Return (x, y) of the center of cell containing provided text 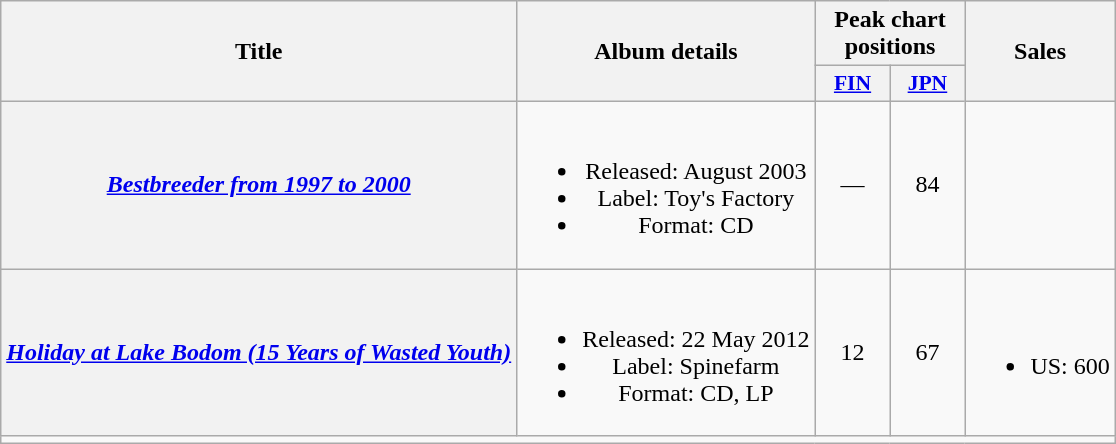
Released: 22 May 2012Label: SpinefarmFormat: CD, LP (666, 352)
FIN (852, 84)
Peak chart positions (890, 34)
US: 600 (1040, 352)
Released: August 2003Label: Toy's FactoryFormat: CD (666, 184)
JPN (928, 84)
Sales (1040, 52)
Album details (666, 52)
67 (928, 352)
Holiday at Lake Bodom (15 Years of Wasted Youth) (259, 352)
Title (259, 52)
— (852, 184)
12 (852, 352)
Bestbreeder from 1997 to 2000 (259, 184)
84 (928, 184)
